For the text-containing cell, return its midpoint in (x, y) coordinate format. 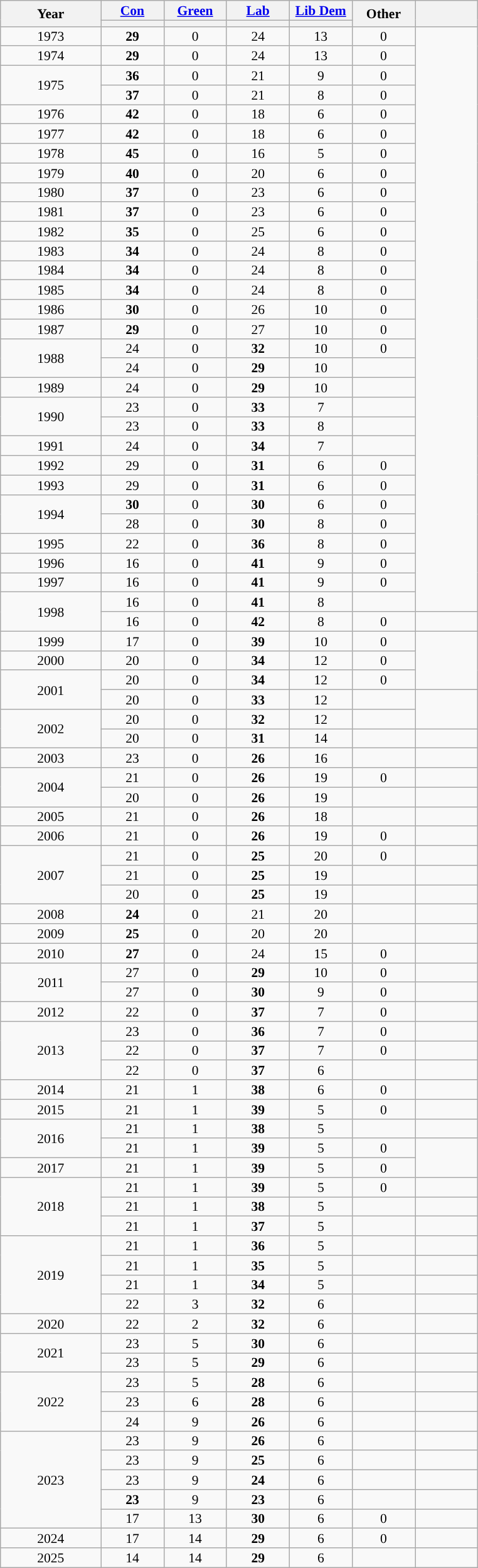
2001 (51, 690)
1993 (51, 485)
2015 (51, 1109)
2 (195, 1324)
2002 (51, 729)
Lib Dem (321, 10)
2006 (51, 836)
45 (132, 153)
1984 (51, 271)
1989 (51, 387)
2016 (51, 1138)
1990 (51, 417)
1979 (51, 173)
1997 (51, 583)
1975 (51, 85)
1974 (51, 56)
1976 (51, 114)
1985 (51, 290)
2008 (51, 914)
1991 (51, 446)
2010 (51, 953)
2014 (51, 1089)
Green (195, 10)
1981 (51, 212)
1996 (51, 563)
2003 (51, 758)
2005 (51, 816)
2023 (51, 1480)
Year (51, 14)
2004 (51, 787)
1980 (51, 192)
2025 (51, 1558)
Con (132, 10)
2017 (51, 1168)
1998 (51, 612)
2022 (51, 1401)
2009 (51, 934)
40 (132, 173)
Lab (258, 10)
1995 (51, 544)
1973 (51, 36)
2021 (51, 1353)
1978 (51, 153)
2013 (51, 1050)
1982 (51, 232)
1992 (51, 465)
3 (195, 1305)
1983 (51, 251)
1999 (51, 640)
2011 (51, 982)
2024 (51, 1538)
1987 (51, 328)
1994 (51, 514)
Other (383, 14)
2012 (51, 1011)
1986 (51, 310)
15 (321, 953)
2020 (51, 1324)
2019 (51, 1275)
2018 (51, 1207)
2000 (51, 661)
1977 (51, 134)
2007 (51, 875)
1988 (51, 358)
